Scan for the cell matching the given text and deliver its (X, Y) coordinate at center. 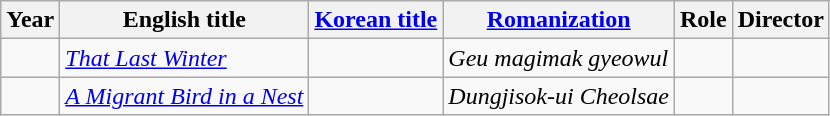
Romanization (559, 20)
Dungjisok-ui Cheolsae (559, 96)
Director (780, 20)
Korean title (376, 20)
A Migrant Bird in a Nest (184, 96)
English title (184, 20)
Year (30, 20)
That Last Winter (184, 58)
Role (703, 20)
Geu magimak gyeowul (559, 58)
